Output the (X, Y) coordinate of the center of the cell containing the given text.  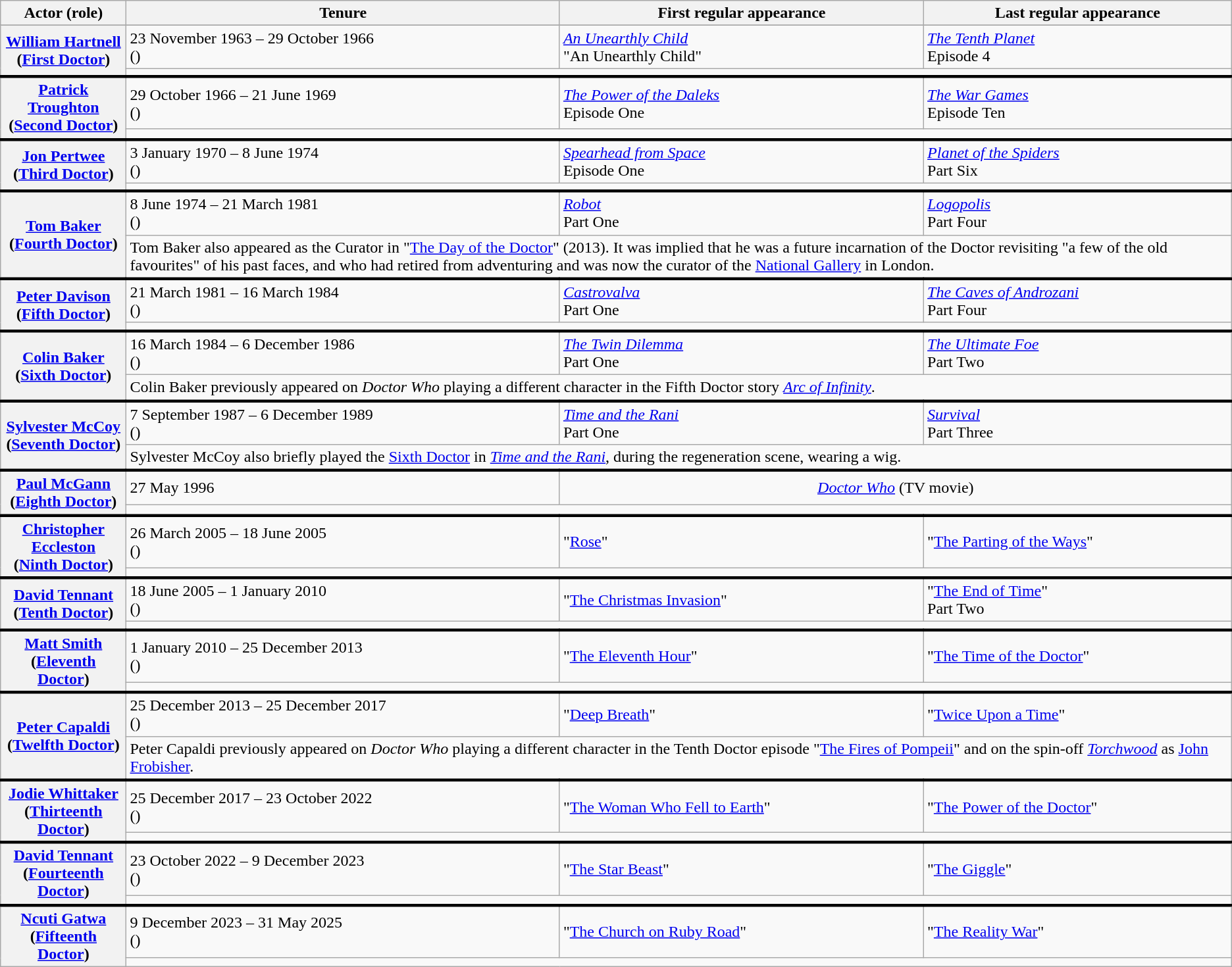
26 March 2005 – 18 June 2005() (343, 541)
21 March 1981 – 16 March 1984() (343, 301)
The Caves of AndrozaniPart Four (1078, 301)
"The Time of the Doctor" (1078, 656)
David Tennant(Fourteenth Doctor) (63, 874)
"The Star Beast" (741, 869)
Colin Baker(Sixth Doctor) (63, 366)
23 November 1963 – 29 October 1966() (343, 47)
Colin Baker previously appeared on Doctor Who playing a different character in the Fifth Doctor story Arc of Infinity. (679, 387)
Planet of the SpidersPart Six (1078, 162)
"The End of Time"Part Two (1078, 600)
"Twice Upon a Time" (1078, 714)
Doctor Who (TV movie) (895, 487)
Last regular appearance (1078, 13)
"Rose" (741, 541)
Tom Baker(Fourth Doctor) (63, 236)
"The Power of the Doctor" (1078, 806)
8 June 1974 – 21 March 1981() (343, 213)
The Twin DilemmaPart One (741, 353)
CastrovalvaPart One (741, 301)
SurvivalPart Three (1078, 422)
The War GamesEpisode Ten (1078, 103)
7 September 1987 – 6 December 1989() (343, 422)
"Deep Breath" (741, 714)
"The Church on Ruby Road" (741, 931)
3 January 1970 – 8 June 1974() (343, 162)
Spearhead from SpaceEpisode One (741, 162)
Patrick Troughton(Second Doctor) (63, 108)
Peter Capaldi(Twelfth Doctor) (63, 735)
"The Woman Who Fell to Earth" (741, 806)
25 December 2013 – 25 December 2017() (343, 714)
Paul McGann(Eighth Doctor) (63, 493)
The Ultimate FoePart Two (1078, 353)
"The Eleventh Hour" (741, 656)
William Hartnell(First Doctor) (63, 51)
1 January 2010 – 25 December 2013() (343, 656)
18 June 2005 – 1 January 2010() (343, 600)
Sylvester McCoy(Seventh Doctor) (63, 435)
The Tenth PlanetEpisode 4 (1078, 47)
23 October 2022 – 9 December 2023() (343, 869)
25 December 2017 – 23 October 2022() (343, 806)
Jon Pertwee(Third Doctor) (63, 166)
Jodie Whittaker(Thirteenth Doctor) (63, 812)
An Unearthly Child"An Unearthly Child" (741, 47)
Sylvester McCoy also briefly played the Sixth Doctor in Time and the Rani, during the regeneration scene, wearing a wig. (679, 458)
RobotPart One (741, 213)
The Power of the DaleksEpisode One (741, 103)
Tenure (343, 13)
David Tennant(Tenth Doctor) (63, 604)
"The Christmas Invasion" (741, 600)
9 December 2023 – 31 May 2025() (343, 931)
Christopher Eccleston(Ninth Doctor) (63, 546)
"The Parting of the Ways" (1078, 541)
First regular appearance (741, 13)
Time and the RaniPart One (741, 422)
29 October 1966 – 21 June 1969() (343, 103)
27 May 1996 (343, 487)
16 March 1984 – 6 December 1986() (343, 353)
Peter Davison(Fifth Doctor) (63, 305)
Ncuti Gatwa(Fifteenth Doctor) (63, 936)
LogopolisPart Four (1078, 213)
Matt Smith(Eleventh Doctor) (63, 660)
"The Reality War" (1078, 931)
Actor (role) (63, 13)
"The Giggle" (1078, 869)
